Return the (x, y) coordinate for the center point of the cell that contains the specified text.  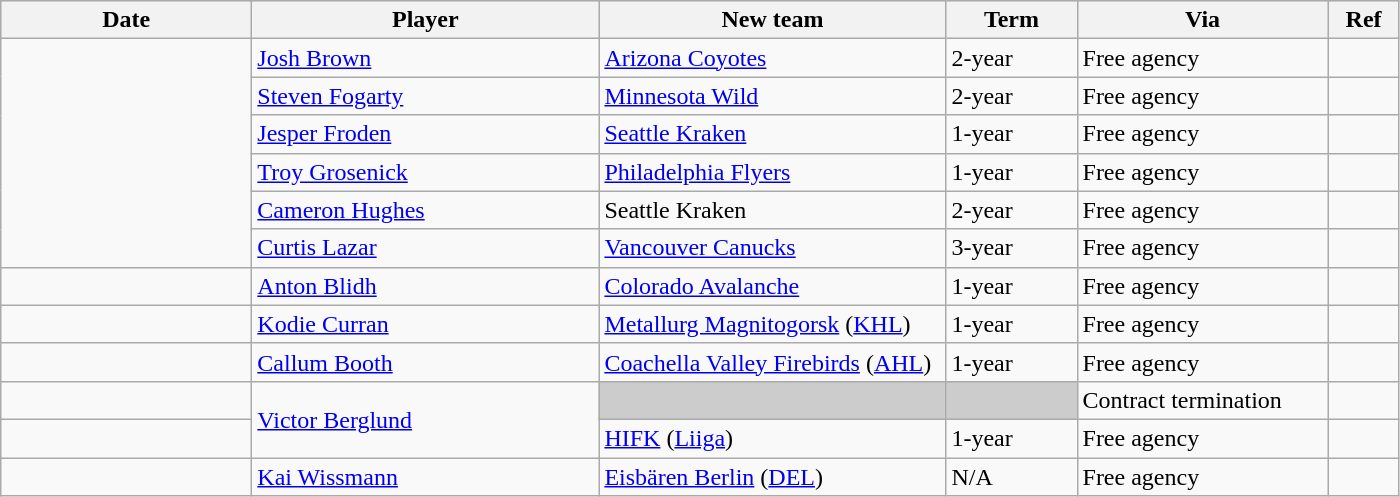
Via (1202, 20)
HIFK (Liiga) (772, 438)
Cameron Hughes (426, 210)
Coachella Valley Firebirds (AHL) (772, 362)
3-year (1012, 248)
Philadelphia Flyers (772, 172)
Anton Blidh (426, 286)
Metallurg Magnitogorsk (KHL) (772, 324)
Kodie Curran (426, 324)
Vancouver Canucks (772, 248)
New team (772, 20)
Victor Berglund (426, 419)
Steven Fogarty (426, 96)
Term (1012, 20)
Troy Grosenick (426, 172)
Eisbären Berlin (DEL) (772, 477)
Player (426, 20)
Colorado Avalanche (772, 286)
Curtis Lazar (426, 248)
Kai Wissmann (426, 477)
Date (126, 20)
Contract termination (1202, 400)
Josh Brown (426, 58)
Ref (1364, 20)
N/A (1012, 477)
Callum Booth (426, 362)
Arizona Coyotes (772, 58)
Minnesota Wild (772, 96)
Jesper Froden (426, 134)
